Output the (X, Y) coordinate of the center of the cell containing the given text.  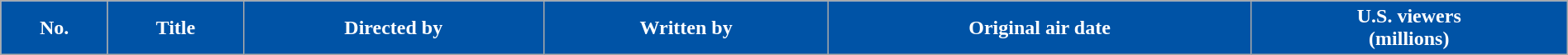
U.S. viewers(millions) (1409, 28)
Written by (686, 28)
Title (175, 28)
No. (55, 28)
Original air date (1040, 28)
Directed by (394, 28)
